Locate the cell with the specified text and output its (x, y) center coordinate. 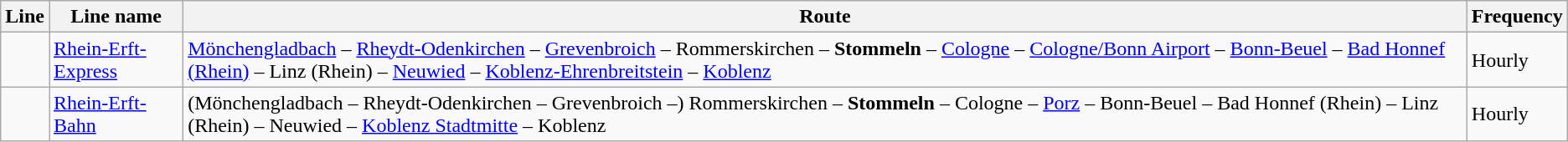
Rhein-Erft-Bahn (116, 114)
Rhein-Erft-Express (116, 60)
Line (25, 17)
Route (826, 17)
Line name (116, 17)
Frequency (1517, 17)
